Output the [X, Y] coordinate of the center of the cell containing the given text.  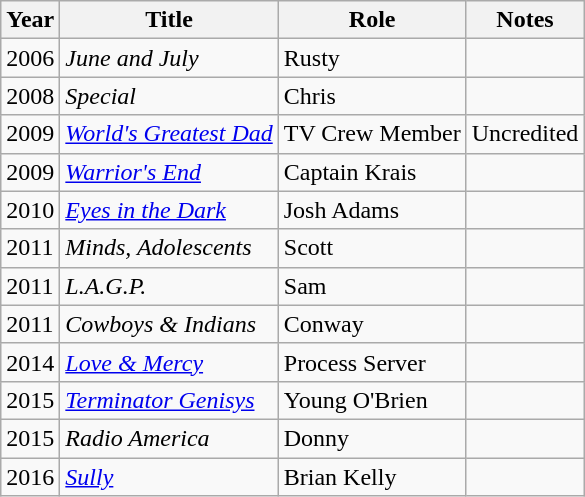
2010 [30, 210]
Year [30, 20]
TV Crew Member [372, 134]
Love & Mercy [169, 362]
Captain Krais [372, 172]
Notes [525, 20]
Eyes in the Dark [169, 210]
Brian Kelly [372, 477]
Warrior's End [169, 172]
Uncredited [525, 134]
Sully [169, 477]
2006 [30, 58]
Rusty [372, 58]
L.A.G.P. [169, 286]
June and July [169, 58]
Young O'Brien [372, 400]
Minds, Adolescents [169, 248]
Radio America [169, 438]
Sam [372, 286]
2016 [30, 477]
World's Greatest Dad [169, 134]
Josh Adams [372, 210]
Special [169, 96]
2008 [30, 96]
Cowboys & Indians [169, 324]
Terminator Genisys [169, 400]
Donny [372, 438]
Process Server [372, 362]
2014 [30, 362]
Chris [372, 96]
Role [372, 20]
Scott [372, 248]
Title [169, 20]
Conway [372, 324]
